Scan for the cell matching the given text and deliver its (X, Y) coordinate at center. 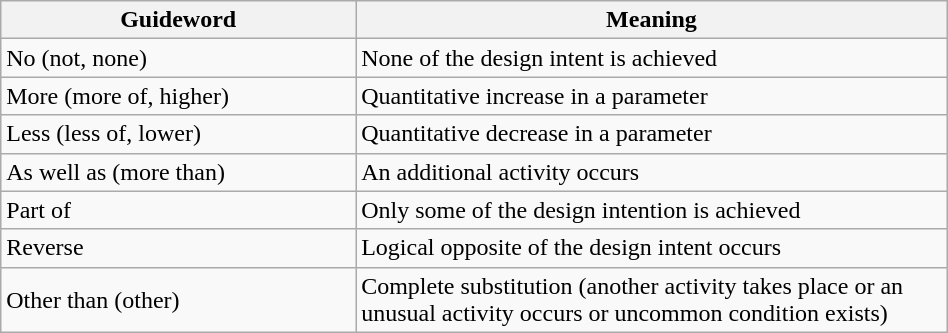
Logical opposite of the design intent occurs (652, 248)
Meaning (652, 20)
No (not, none) (178, 58)
As well as (more than) (178, 172)
Quantitative decrease in a parameter (652, 134)
Part of (178, 210)
Reverse (178, 248)
Less (less of, lower) (178, 134)
Other than (other) (178, 300)
None of the design intent is achieved (652, 58)
More (more of, higher) (178, 96)
Guideword (178, 20)
An additional activity occurs (652, 172)
Complete substitution (another activity takes place or an unusual activity occurs or uncommon condition exists) (652, 300)
Only some of the design intention is achieved (652, 210)
Quantitative increase in a parameter (652, 96)
